Extract the [x, y] coordinate from the center of the cell holding the provided text.  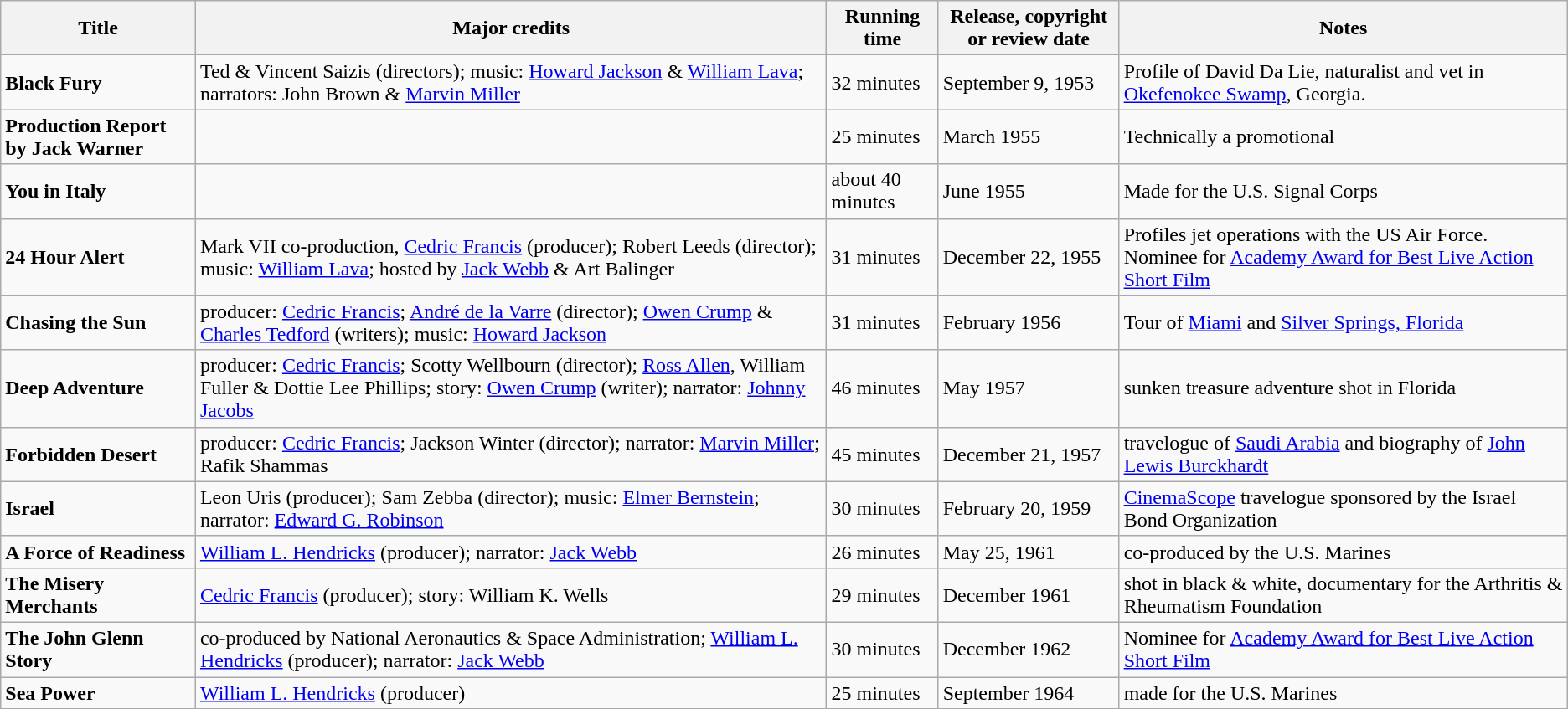
A Force of Readiness [99, 552]
September 1964 [1029, 692]
Tour of Miami and Silver Springs, Florida [1344, 323]
about 40 minutes [883, 191]
February 20, 1959 [1029, 509]
The Misery Merchants [99, 594]
Sea Power [99, 692]
Deep Adventure [99, 388]
Leon Uris (producer); Sam Zebba (director); music: Elmer Bernstein; narrator: Edward G. Robinson [511, 509]
Notes [1344, 28]
Forbidden Desert [99, 454]
Release, copyright or review date [1029, 28]
December 21, 1957 [1029, 454]
Black Fury [99, 82]
Israel [99, 509]
December 1961 [1029, 594]
February 1956 [1029, 323]
Production Report by Jack Warner [99, 137]
travelogue of Saudi Arabia and biography of John Lewis Burckhardt [1344, 454]
co-produced by the U.S. Marines [1344, 552]
Cedric Francis (producer); story: William K. Wells [511, 594]
producer: Cedric Francis; Jackson Winter (director); narrator: Marvin Miller; Rafik Shammas [511, 454]
producer: Cedric Francis; André de la Varre (director); Owen Crump & Charles Tedford (writers); music: Howard Jackson [511, 323]
Ted & Vincent Saizis (directors); music: Howard Jackson & William Lava; narrators: John Brown & Marvin Miller [511, 82]
co-produced by National Aeronautics & Space Administration; William L. Hendricks (producer); narrator: Jack Webb [511, 650]
May 25, 1961 [1029, 552]
shot in black & white, documentary for the Arthritis & Rheumatism Foundation [1344, 594]
William L. Hendricks (producer) [511, 692]
29 minutes [883, 594]
You in Italy [99, 191]
32 minutes [883, 82]
Chasing the Sun [99, 323]
Major credits [511, 28]
December 22, 1955 [1029, 257]
46 minutes [883, 388]
24 Hour Alert [99, 257]
Profiles jet operations with the US Air Force. Nominee for Academy Award for Best Live Action Short Film [1344, 257]
Title [99, 28]
June 1955 [1029, 191]
Nominee for Academy Award for Best Live Action Short Film [1344, 650]
Profile of David Da Lie, naturalist and vet in Okefenokee Swamp, Georgia. [1344, 82]
The John Glenn Story [99, 650]
Mark VII co-production, Cedric Francis (producer); Robert Leeds (director); music: William Lava; hosted by Jack Webb & Art Balinger [511, 257]
Made for the U.S. Signal Corps [1344, 191]
sunken treasure adventure shot in Florida [1344, 388]
May 1957 [1029, 388]
45 minutes [883, 454]
December 1962 [1029, 650]
made for the U.S. Marines [1344, 692]
September 9, 1953 [1029, 82]
Technically a promotional [1344, 137]
CinemaScope travelogue sponsored by the Israel Bond Organization [1344, 509]
Running time [883, 28]
William L. Hendricks (producer); narrator: Jack Webb [511, 552]
March 1955 [1029, 137]
26 minutes [883, 552]
